Scan for the cell matching the given text and deliver its [X, Y] coordinate at center. 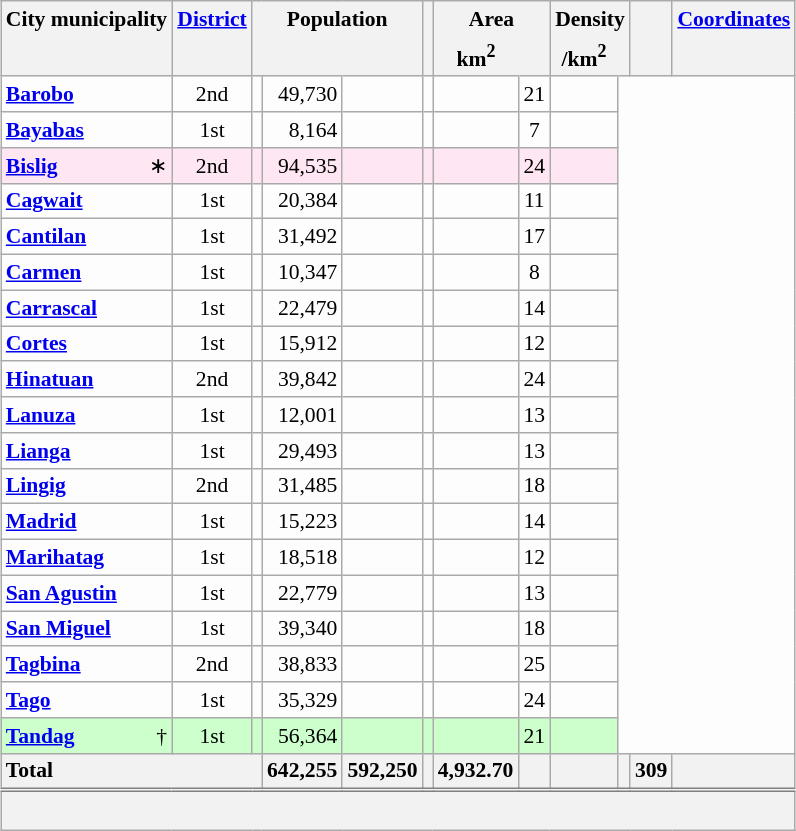
Coordinates [734, 18]
10,347 [302, 272]
Bayabas [86, 130]
592,250 [382, 772]
Bislig [64, 165]
Lianga [86, 450]
San Agustin [86, 593]
Cagwait [86, 201]
15,912 [302, 344]
31,492 [302, 237]
8 [534, 272]
4,932.70 [476, 772]
22,779 [302, 593]
km2 [476, 56]
Population [338, 18]
/km2 [584, 56]
18,518 [302, 557]
Tagbina [86, 664]
11 [534, 201]
Tago [86, 700]
7 [534, 130]
31,485 [302, 486]
8,164 [302, 130]
Lanuza [86, 415]
49,730 [302, 94]
39,340 [302, 629]
Tandag [64, 735]
Madrid [86, 522]
309 [652, 772]
17 [534, 237]
District [212, 18]
35,329 [302, 700]
Marihatag [86, 557]
∗ [150, 165]
22,479 [302, 308]
† [150, 735]
642,255 [302, 772]
Hinatuan [86, 379]
29,493 [302, 450]
San Miguel [86, 629]
38,833 [302, 664]
Total [132, 772]
15,223 [302, 522]
Lingig [86, 486]
20,384 [302, 201]
12,001 [302, 415]
Density [590, 18]
Cantilan [86, 237]
City municipality [86, 18]
39,842 [302, 379]
56,364 [302, 735]
Barobo [86, 94]
94,535 [302, 165]
Carmen [86, 272]
Cortes [86, 344]
Area [492, 18]
25 [534, 664]
Carrascal [86, 308]
